Search for the cell housing the specified text and yield its [x, y] center coordinate. 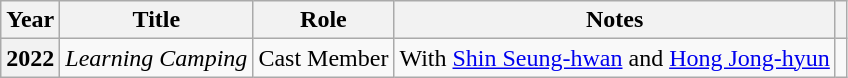
Notes [614, 20]
Title [156, 20]
2022 [30, 58]
Year [30, 20]
Role [324, 20]
With Shin Seung-hwan and Hong Jong-hyun [614, 58]
Cast Member [324, 58]
Learning Camping [156, 58]
